Identify which cell holds the provided text, then report its [x, y] central coordinate. 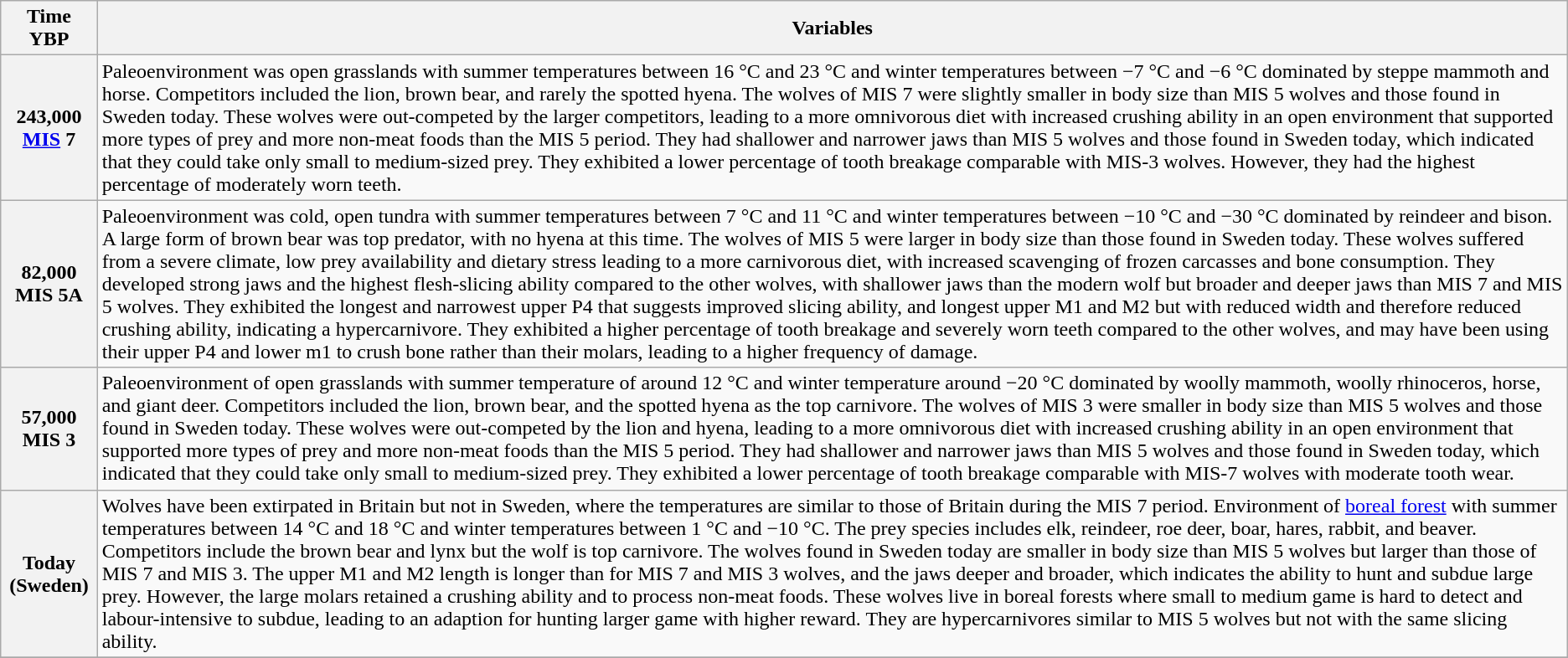
243,000 MIS 7 [49, 127]
Time YBP [49, 28]
Variables [833, 28]
57,000 MIS 3 [49, 429]
Today (Sweden) [49, 573]
82,000 MIS 5A [49, 284]
